Return the (x, y) coordinate for the center point of the cell that contains the specified text.  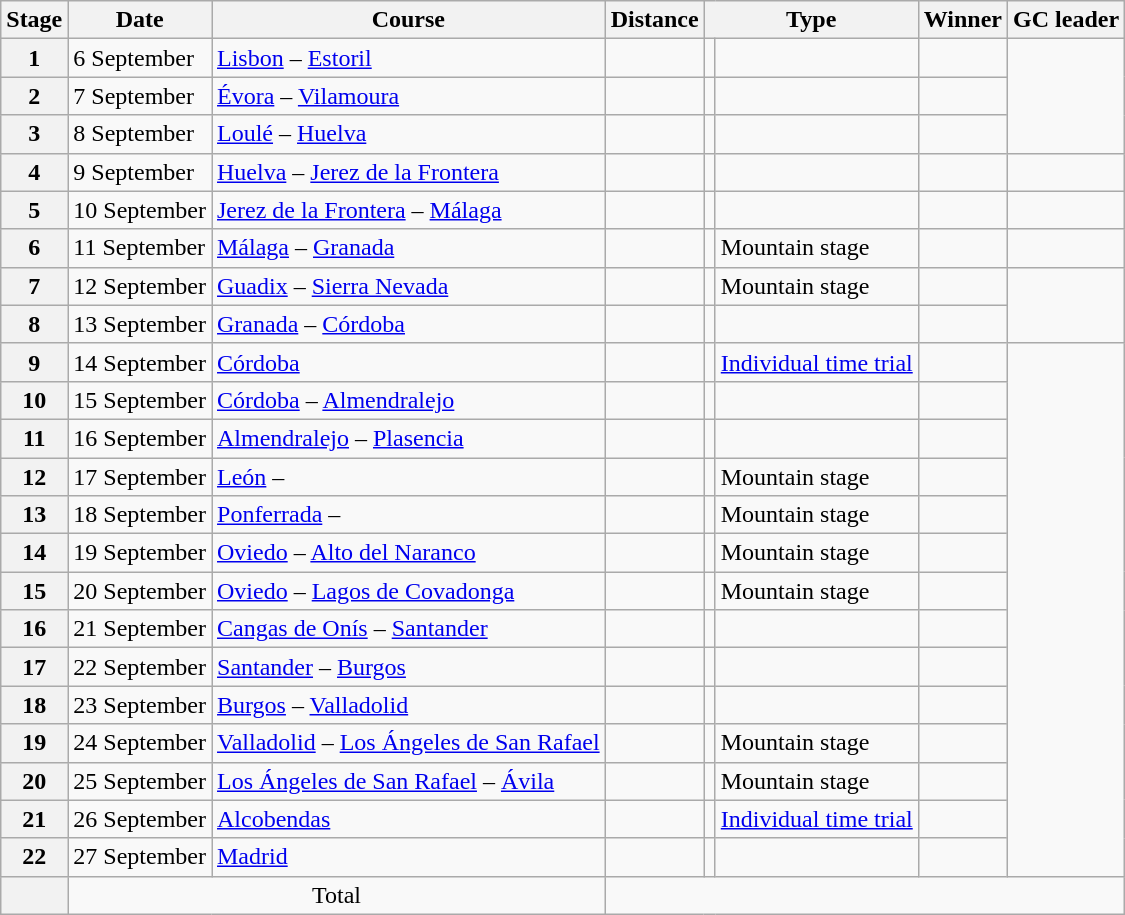
Madrid (409, 857)
Málaga – Granada (409, 248)
6 (34, 248)
Distance (654, 20)
16 (34, 629)
Guadix – Sierra Nevada (409, 286)
10 September (140, 210)
6 September (140, 58)
Loulé – Huelva (409, 134)
Jerez de la Frontera – Málaga (409, 210)
12 September (140, 286)
Los Ángeles de San Rafael – Ávila (409, 781)
Oviedo – Alto del Naranco (409, 553)
3 (34, 134)
Ponferrada – (409, 515)
8 September (140, 134)
GC leader (1066, 20)
22 (34, 857)
Date (140, 20)
14 (34, 553)
11 September (140, 248)
24 September (140, 743)
Type (811, 20)
Total (336, 895)
13 (34, 515)
Stage (34, 20)
Alcobendas (409, 819)
9 September (140, 172)
21 September (140, 629)
Cangas de Onís – Santander (409, 629)
11 (34, 438)
12 (34, 477)
25 September (140, 781)
7 (34, 286)
Córdoba – Almendralejo (409, 400)
2 (34, 96)
13 September (140, 324)
Course (409, 20)
7 September (140, 96)
19 (34, 743)
20 September (140, 591)
18 September (140, 515)
5 (34, 210)
26 September (140, 819)
Oviedo – Lagos de Covadonga (409, 591)
16 September (140, 438)
Granada – Córdoba (409, 324)
15 September (140, 400)
19 September (140, 553)
1 (34, 58)
Córdoba (409, 362)
4 (34, 172)
Lisbon – Estoril (409, 58)
Huelva – Jerez de la Frontera (409, 172)
23 September (140, 705)
18 (34, 705)
Almendralejo – Plasencia (409, 438)
15 (34, 591)
17 (34, 667)
8 (34, 324)
22 September (140, 667)
Valladolid – Los Ángeles de San Rafael (409, 743)
Évora – Vilamoura (409, 96)
17 September (140, 477)
20 (34, 781)
14 September (140, 362)
9 (34, 362)
21 (34, 819)
Winner (962, 20)
Burgos – Valladolid (409, 705)
27 September (140, 857)
Santander – Burgos (409, 667)
León – (409, 477)
10 (34, 400)
